Return (X, Y) of the center of cell containing provided text 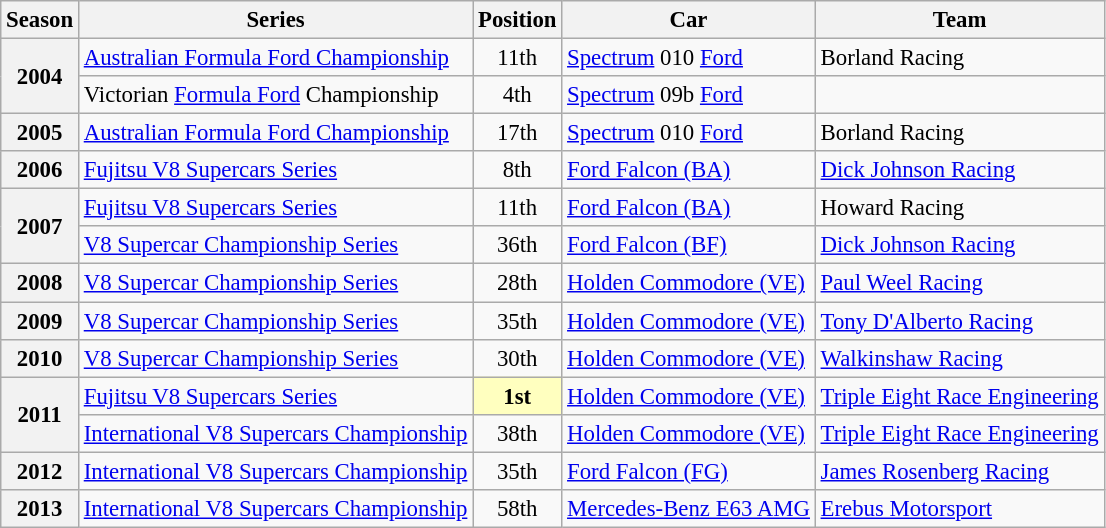
2009 (40, 321)
2012 (40, 471)
James Rosenberg Racing (960, 471)
Howard Racing (960, 208)
Mercedes-Benz E63 AMG (689, 509)
4th (518, 95)
2013 (40, 509)
Position (518, 20)
2004 (40, 76)
8th (518, 170)
2011 (40, 414)
Tony D'Alberto Racing (960, 321)
Season (40, 20)
2005 (40, 133)
Team (960, 20)
2007 (40, 226)
2006 (40, 170)
2008 (40, 283)
30th (518, 358)
38th (518, 433)
Ford Falcon (FG) (689, 471)
Ford Falcon (BF) (689, 245)
58th (518, 509)
Walkinshaw Racing (960, 358)
Car (689, 20)
Erebus Motorsport (960, 509)
1st (518, 396)
28th (518, 283)
Victorian Formula Ford Championship (275, 95)
17th (518, 133)
Series (275, 20)
Paul Weel Racing (960, 283)
Spectrum 09b Ford (689, 95)
36th (518, 245)
2010 (40, 358)
